Identify which cell holds the provided text, then report its [X, Y] central coordinate. 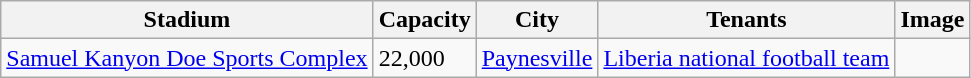
Tenants [746, 20]
Paynesville [537, 58]
Image [932, 20]
22,000 [424, 58]
Stadium [187, 20]
Liberia national football team [746, 58]
City [537, 20]
Samuel Kanyon Doe Sports Complex [187, 58]
Capacity [424, 20]
